From the cell containing the given text, extract its center point as (x, y) coordinate. 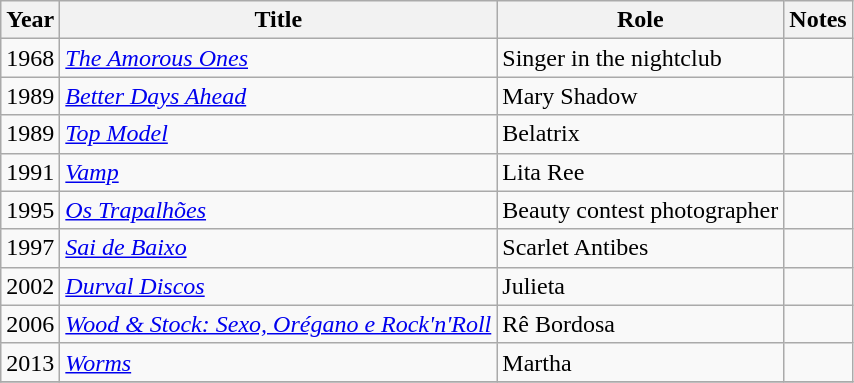
2002 (30, 286)
Belatrix (640, 134)
Worms (278, 362)
Top Model (278, 134)
Os Trapalhões (278, 210)
Vamp (278, 172)
Sai de Baixo (278, 248)
Rê Bordosa (640, 324)
1991 (30, 172)
Notes (818, 20)
1968 (30, 58)
Beauty contest photographer (640, 210)
Julieta (640, 286)
1995 (30, 210)
Singer in the nightclub (640, 58)
Better Days Ahead (278, 96)
2013 (30, 362)
Title (278, 20)
Mary Shadow (640, 96)
The Amorous Ones (278, 58)
1997 (30, 248)
Role (640, 20)
2006 (30, 324)
Lita Ree (640, 172)
Durval Discos (278, 286)
Wood & Stock: Sexo, Orégano e Rock'n'Roll (278, 324)
Martha (640, 362)
Scarlet Antibes (640, 248)
Year (30, 20)
